Locate the cell with the specified text and output its (x, y) center coordinate. 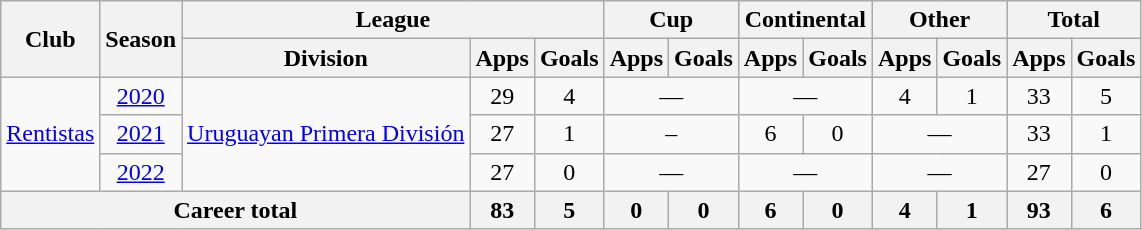
Career total (236, 210)
83 (502, 210)
2022 (141, 172)
29 (502, 96)
Uruguayan Primera División (326, 134)
Total (1074, 20)
2020 (141, 96)
Division (326, 58)
Continental (805, 20)
Other (939, 20)
Cup (671, 20)
– (671, 134)
Club (50, 39)
2021 (141, 134)
League (394, 20)
Rentistas (50, 134)
Season (141, 39)
93 (1039, 210)
